Extract the [x, y] coordinate from the center of the cell holding the provided text.  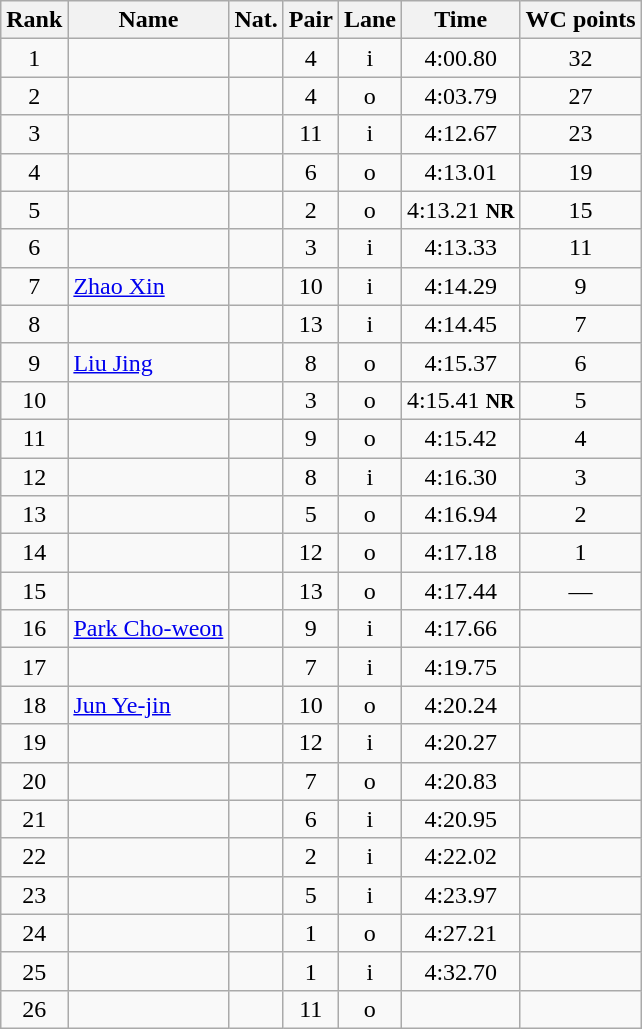
4:14.45 [460, 324]
4:12.67 [460, 134]
4:15.41 NR [460, 400]
4:14.29 [460, 286]
24 [34, 933]
Pair [310, 20]
4:17.18 [460, 553]
Rank [34, 20]
26 [34, 1009]
25 [34, 971]
16 [34, 629]
4:22.02 [460, 857]
Nat. [256, 20]
4:20.27 [460, 743]
4:20.24 [460, 705]
4:16.30 [460, 477]
4:13.21 NR [460, 210]
20 [34, 781]
WC points [580, 20]
Time [460, 20]
4:20.95 [460, 819]
4:15.37 [460, 362]
4:20.83 [460, 781]
27 [580, 96]
4:13.01 [460, 172]
4:17.66 [460, 629]
Jun Ye-jin [148, 705]
4:15.42 [460, 438]
21 [34, 819]
4:00.80 [460, 58]
4:23.97 [460, 895]
4:17.44 [460, 591]
Lane [370, 20]
14 [34, 553]
Park Cho-weon [148, 629]
4:03.79 [460, 96]
4:32.70 [460, 971]
4:19.75 [460, 667]
32 [580, 58]
4:27.21 [460, 933]
Name [148, 20]
Liu Jing [148, 362]
4:13.33 [460, 248]
17 [34, 667]
— [580, 591]
18 [34, 705]
22 [34, 857]
Zhao Xin [148, 286]
4:16.94 [460, 515]
